Detect which cell encompasses the target text, then output its (X, Y) center coordinate. 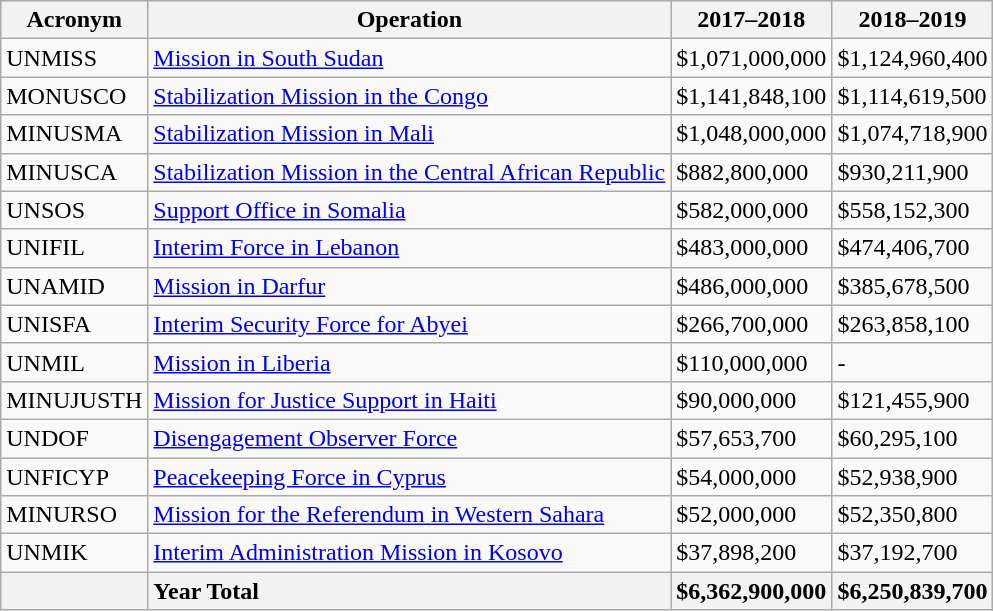
$37,192,700 (912, 553)
$37,898,200 (752, 553)
$882,800,000 (752, 172)
$90,000,000 (752, 400)
Stabilization Mission in the Congo (410, 96)
UNDOF (74, 438)
Mission for Justice Support in Haiti (410, 400)
$1,048,000,000 (752, 134)
UNIFIL (74, 248)
$52,938,900 (912, 477)
Stabilization Mission in the Central African Republic (410, 172)
Peacekeeping Force in Cyprus (410, 477)
Disengagement Observer Force (410, 438)
Acronym (74, 20)
Interim Security Force for Abyei (410, 324)
Mission for the Referendum in Western Sahara (410, 515)
UNFICYP (74, 477)
$266,700,000 (752, 324)
UNMIL (74, 362)
$6,362,900,000 (752, 591)
$930,211,900 (912, 172)
$60,295,100 (912, 438)
$385,678,500 (912, 286)
$121,455,900 (912, 400)
$1,071,000,000 (752, 58)
UNISFA (74, 324)
$1,074,718,900 (912, 134)
MONUSCO (74, 96)
$52,350,800 (912, 515)
Mission in South Sudan (410, 58)
$483,000,000 (752, 248)
$52,000,000 (752, 515)
$1,124,960,400 (912, 58)
Support Office in Somalia (410, 210)
$1,141,848,100 (752, 96)
Interim Force in Lebanon (410, 248)
MINUSMA (74, 134)
MINURSO (74, 515)
Mission in Liberia (410, 362)
$474,406,700 (912, 248)
UNAMID (74, 286)
Interim Administration Mission in Kosovo (410, 553)
$558,152,300 (912, 210)
- (912, 362)
Mission in Darfur (410, 286)
UNMISS (74, 58)
2017–2018 (752, 20)
2018–2019 (912, 20)
$263,858,100 (912, 324)
Year Total (410, 591)
$486,000,000 (752, 286)
$57,653,700 (752, 438)
Operation (410, 20)
$6,250,839,700 (912, 591)
Stabilization Mission in Mali (410, 134)
$582,000,000 (752, 210)
MINUSCA (74, 172)
$110,000,000 (752, 362)
UNSOS (74, 210)
MINUJUSTH (74, 400)
UNMIK (74, 553)
$1,114,619,500 (912, 96)
$54,000,000 (752, 477)
